Capture the cell that displays the provided text and extract its (x, y) central coordinate. 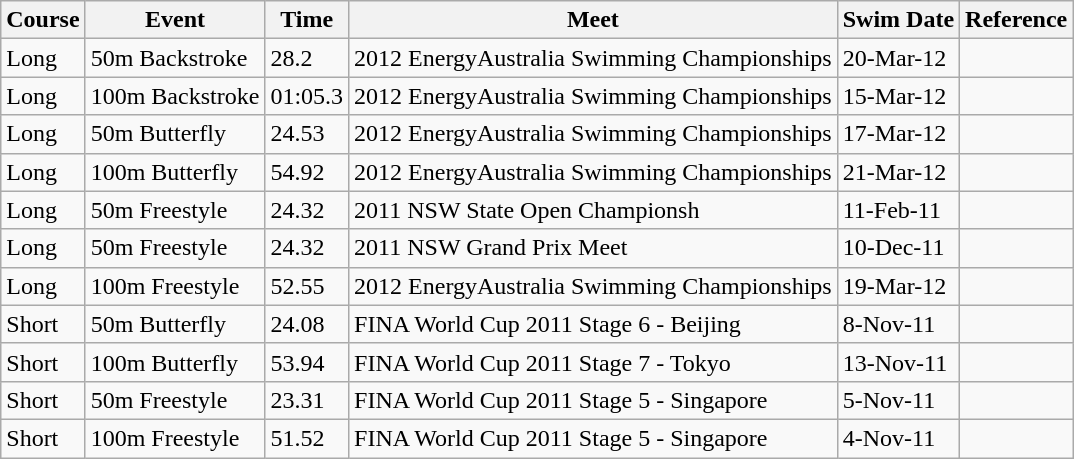
2011 NSW State Open Championsh (594, 210)
13-Nov-11 (898, 362)
Meet (594, 20)
17-Mar-12 (898, 134)
Reference (1016, 20)
5-Nov-11 (898, 400)
52.55 (307, 286)
100m Backstroke (175, 96)
FINA World Cup 2011 Stage 7 - Tokyo (594, 362)
Swim Date (898, 20)
53.94 (307, 362)
24.53 (307, 134)
50m Backstroke (175, 58)
10-Dec-11 (898, 248)
51.52 (307, 438)
28.2 (307, 58)
15-Mar-12 (898, 96)
20-Mar-12 (898, 58)
Time (307, 20)
Course (43, 20)
4-Nov-11 (898, 438)
Event (175, 20)
2011 NSW Grand Prix Meet (594, 248)
8-Nov-11 (898, 324)
24.08 (307, 324)
23.31 (307, 400)
21-Mar-12 (898, 172)
11-Feb-11 (898, 210)
FINA World Cup 2011 Stage 6 - Beijing (594, 324)
01:05.3 (307, 96)
54.92 (307, 172)
19-Mar-12 (898, 286)
